Return [x, y] of the center of cell containing provided text 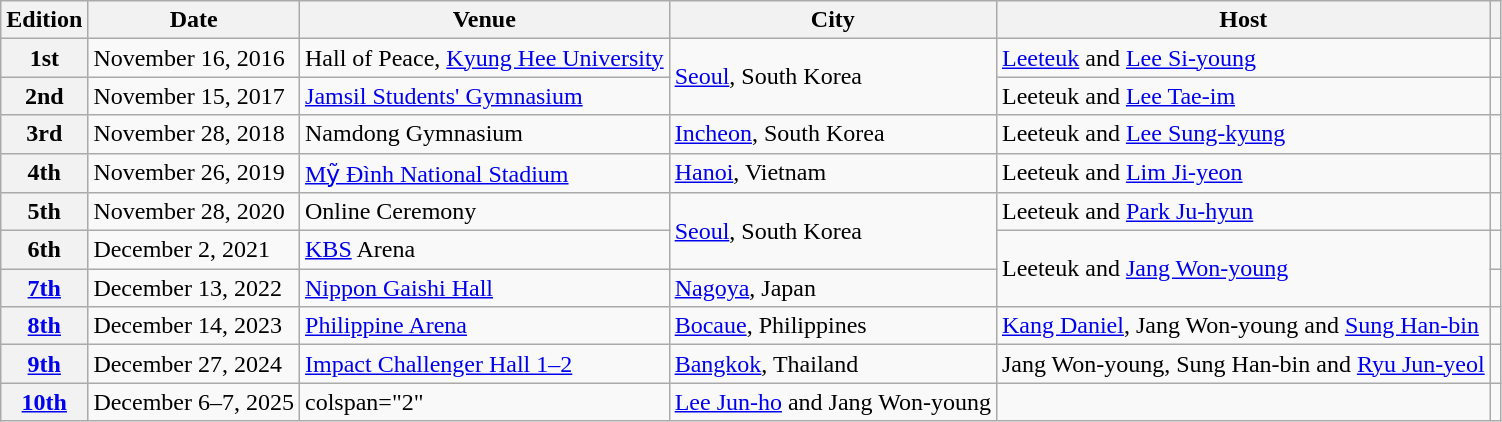
Nippon Gaishi Hall [485, 288]
colspan="2" [485, 402]
Hall of Peace, Kyung Hee University [485, 58]
Leeteuk and Lee Tae-im [1243, 96]
3rd [44, 134]
9th [44, 364]
Namdong Gymnasium [485, 134]
8th [44, 326]
Incheon, South Korea [832, 134]
Hanoi, Vietnam [832, 173]
Philippine Arena [485, 326]
Leeteuk and Park Ju-hyun [1243, 212]
Lee Jun-ho and Jang Won-young [832, 402]
Leeteuk and Jang Won-young [1243, 269]
4th [44, 173]
1st [44, 58]
City [832, 20]
Host [1243, 20]
7th [44, 288]
Nagoya, Japan [832, 288]
Bocaue, Philippines [832, 326]
10th [44, 402]
December 13, 2022 [194, 288]
December 27, 2024 [194, 364]
November 26, 2019 [194, 173]
Jang Won-young, Sung Han-bin and Ryu Jun-yeol [1243, 364]
Leeteuk and Lee Si-young [1243, 58]
5th [44, 212]
Bangkok, Thailand [832, 364]
Impact Challenger Hall 1–2 [485, 364]
December 14, 2023 [194, 326]
6th [44, 250]
Leeteuk and Lim Ji-yeon [1243, 173]
November 28, 2020 [194, 212]
Kang Daniel, Jang Won-young and Sung Han-bin [1243, 326]
December 2, 2021 [194, 250]
November 16, 2016 [194, 58]
Jamsil Students' Gymnasium [485, 96]
December 6–7, 2025 [194, 402]
Date [194, 20]
Mỹ Đình National Stadium [485, 173]
November 28, 2018 [194, 134]
Leeteuk and Lee Sung-kyung [1243, 134]
KBS Arena [485, 250]
Edition [44, 20]
November 15, 2017 [194, 96]
Online Ceremony [485, 212]
Venue [485, 20]
2nd [44, 96]
